Find where the given text appears and provide that cell's center as [X, Y] coordinate. 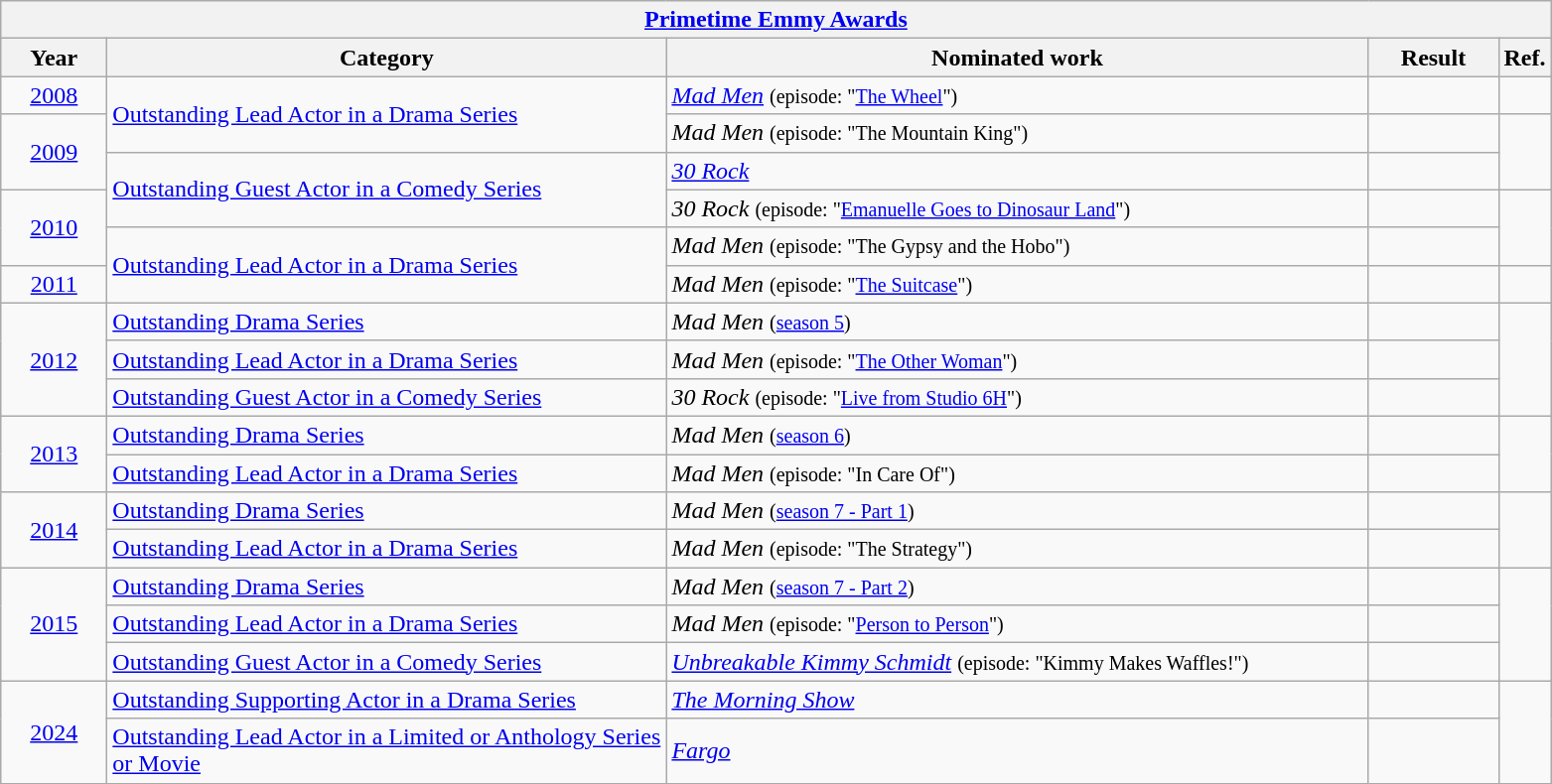
2013 [54, 454]
Mad Men (episode: "The Wheel") [1017, 95]
Mad Men (episode: "The Strategy") [1017, 549]
2015 [54, 624]
The Morning Show [1017, 700]
Mad Men (season 5) [1017, 322]
Category [387, 58]
30 Rock [1017, 171]
Mad Men (season 6) [1017, 435]
Mad Men (season 7 - Part 2) [1017, 587]
Mad Men (episode: "In Care Of") [1017, 473]
2009 [54, 152]
30 Rock (episode: "Emanuelle Goes to Dinosaur Land") [1017, 208]
2012 [54, 359]
Mad Men (episode: "Person to Person") [1017, 624]
Mad Men (episode: "The Other Woman") [1017, 359]
Outstanding Supporting Actor in a Drama Series [387, 700]
Ref. [1525, 58]
2014 [54, 530]
2011 [54, 284]
Nominated work [1017, 58]
Mad Men (episode: "The Suitcase") [1017, 284]
Mad Men (season 7 - Part 1) [1017, 511]
2010 [54, 227]
Unbreakable Kimmy Schmidt (episode: "Kimmy Makes Waffles!") [1017, 662]
Mad Men (episode: "The Mountain King") [1017, 133]
30 Rock (episode: "Live from Studio 6H") [1017, 397]
2024 [54, 732]
Mad Men (episode: "The Gypsy and the Hobo") [1017, 246]
Fargo [1017, 750]
2008 [54, 95]
Result [1434, 58]
Primetime Emmy Awards [776, 20]
Outstanding Lead Actor in a Limited or Anthology Series or Movie [387, 750]
Year [54, 58]
